Locate the cell with the specified text and output its (x, y) center coordinate. 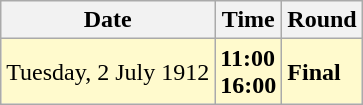
Final (322, 72)
Tuesday, 2 July 1912 (108, 72)
11:0016:00 (248, 72)
Round (322, 20)
Date (108, 20)
Time (248, 20)
